Return [X, Y] of the center of cell containing provided text 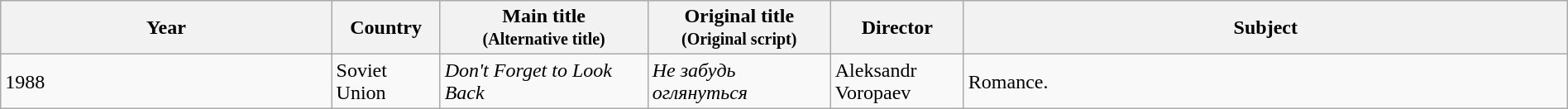
Year [166, 28]
Aleksandr Voropaev [896, 81]
Romance. [1265, 81]
1988 [166, 81]
Original title(Original script) [739, 28]
Soviet Union [385, 81]
Don't Forget to Look Back [544, 81]
Director [896, 28]
Не забудь оглянуться [739, 81]
Main title(Alternative title) [544, 28]
Subject [1265, 28]
Country [385, 28]
